Extract the (x, y) coordinate from the center of the cell holding the provided text.  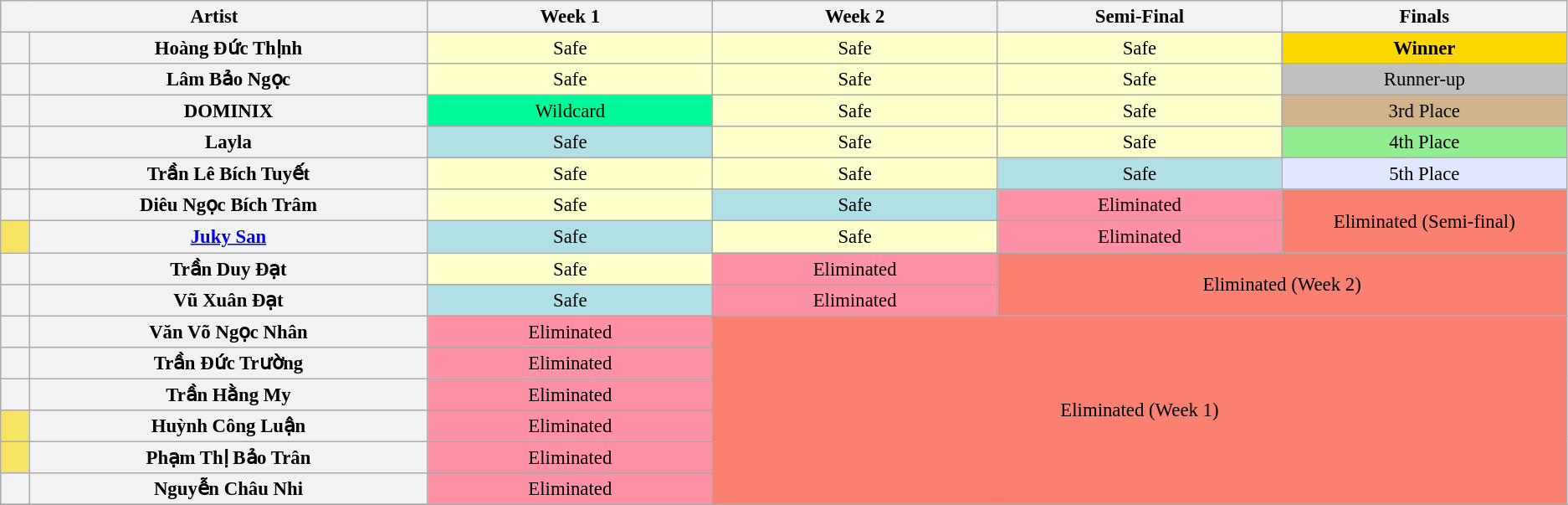
Eliminated (Week 2) (1282, 285)
Wildcard (570, 111)
Runner-up (1424, 80)
Phạm Thị Bảo Trân (228, 457)
Juky San (228, 237)
Lâm Bảo Ngọc (228, 80)
Diêu Ngọc Bích Trâm (228, 205)
Trần Hằng My (228, 394)
5th Place (1424, 174)
Trần Lê Bích Tuyết (228, 174)
Hoàng Đức Thịnh (228, 49)
4th Place (1424, 142)
Finals (1424, 17)
Eliminated (Semi-final) (1424, 221)
Trần Duy Đạt (228, 269)
Winner (1424, 49)
Eliminated (Week 1) (1140, 410)
Artist (214, 17)
Trần Đức Trường (228, 363)
Vũ Xuân Đạt (228, 300)
3rd Place (1424, 111)
Week 2 (854, 17)
Layla (228, 142)
Huỳnh Công Luận (228, 426)
Semi-Final (1140, 17)
Week 1 (570, 17)
Văn Võ Ngọc Nhân (228, 332)
DOMINIX (228, 111)
Nguyễn Châu Nhi (228, 489)
